For the text-containing cell, return its midpoint in [X, Y] coordinate format. 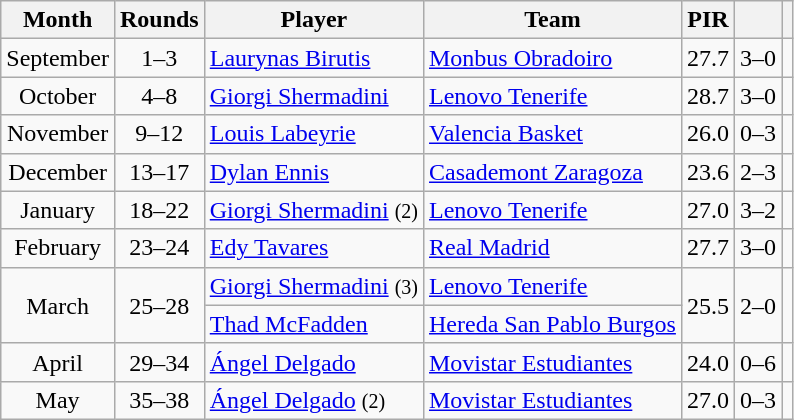
2–3 [758, 172]
2–0 [758, 305]
Real Madrid [552, 248]
Monbus Obradoiro [552, 58]
Louis Labeyrie [314, 134]
0–6 [758, 362]
Team [552, 20]
September [58, 58]
23–24 [159, 248]
May [58, 400]
February [58, 248]
Dylan Ennis [314, 172]
24.0 [708, 362]
Giorgi Shermadini [314, 96]
35–38 [159, 400]
December [58, 172]
Giorgi Shermadini (2) [314, 210]
Ángel Delgado (2) [314, 400]
1–3 [159, 58]
Laurynas Birutis [314, 58]
26.0 [708, 134]
25.5 [708, 305]
28.7 [708, 96]
Player [314, 20]
October [58, 96]
PIR [708, 20]
4–8 [159, 96]
November [58, 134]
Edy Tavares [314, 248]
Ángel Delgado [314, 362]
April [58, 362]
Hereda San Pablo Burgos [552, 324]
23.6 [708, 172]
25–28 [159, 305]
Rounds [159, 20]
9–12 [159, 134]
January [58, 210]
29–34 [159, 362]
Casademont Zaragoza [552, 172]
March [58, 305]
Month [58, 20]
Thad McFadden [314, 324]
3–2 [758, 210]
Valencia Basket [552, 134]
13–17 [159, 172]
Giorgi Shermadini (3) [314, 286]
18–22 [159, 210]
